Identify which cell holds the provided text, then report its (X, Y) central coordinate. 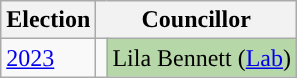
Councillor (196, 20)
2023 (48, 58)
Lila Bennett (Lab) (202, 58)
Election (48, 20)
